Return the [x, y] coordinate for the center point of the cell that contains the specified text.  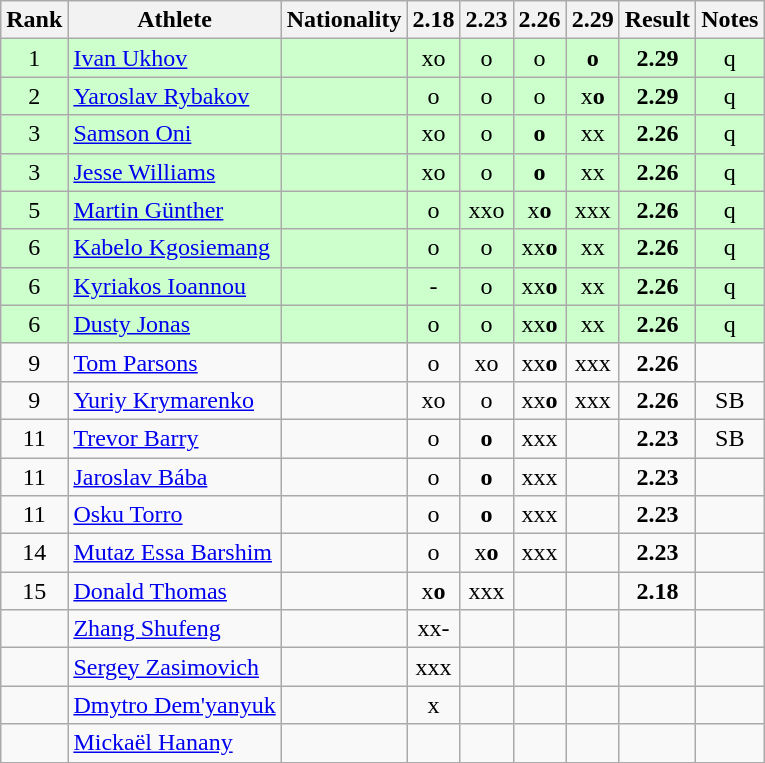
- [434, 286]
14 [34, 553]
Jesse Williams [174, 172]
15 [34, 591]
Mutaz Essa Barshim [174, 553]
Zhang Shufeng [174, 629]
Dmytro Dem'yanyuk [174, 705]
xx- [434, 629]
Athlete [174, 20]
1 [34, 58]
5 [34, 210]
Ivan Ukhov [174, 58]
Samson Oni [174, 134]
Osku Torro [174, 515]
Martin Günther [174, 210]
Yuriy Krymarenko [174, 400]
x [434, 705]
Yaroslav Rybakov [174, 96]
Trevor Barry [174, 438]
Jaroslav Bába [174, 477]
Dusty Jonas [174, 324]
Kyriakos Ioannou [174, 286]
Notes [730, 20]
Nationality [344, 20]
Kabelo Kgosiemang [174, 248]
Donald Thomas [174, 591]
Sergey Zasimovich [174, 667]
Mickaël Hanany [174, 743]
Rank [34, 20]
Result [657, 20]
2 [34, 96]
Tom Parsons [174, 362]
